Search for the cell housing the specified text and yield its (x, y) center coordinate. 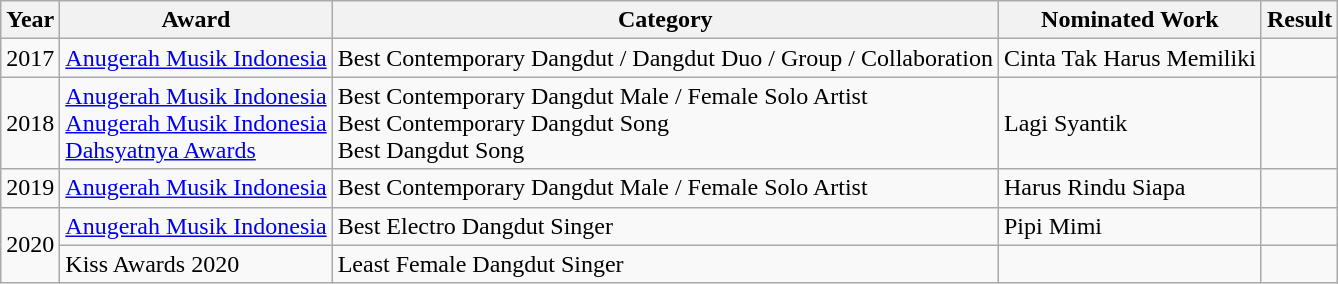
Least Female Dangdut Singer (665, 264)
Best Contemporary Dangdut / Dangdut Duo / Group / Collaboration (665, 58)
Cinta Tak Harus Memiliki (1130, 58)
Best Contemporary Dangdut Male / Female Solo Artist (665, 188)
Kiss Awards 2020 (196, 264)
2018 (30, 123)
Result (1299, 20)
2019 (30, 188)
Year (30, 20)
2020 (30, 245)
Nominated Work (1130, 20)
Best Contemporary Dangdut Male / Female Solo ArtistBest Contemporary Dangdut SongBest Dangdut Song (665, 123)
Pipi Mimi (1130, 226)
2017 (30, 58)
Category (665, 20)
Best Electro Dangdut Singer (665, 226)
Award (196, 20)
Lagi Syantik (1130, 123)
Anugerah Musik IndonesiaAnugerah Musik IndonesiaDahsyatnya Awards (196, 123)
Harus Rindu Siapa (1130, 188)
